Detect which cell encompasses the target text, then output its (X, Y) center coordinate. 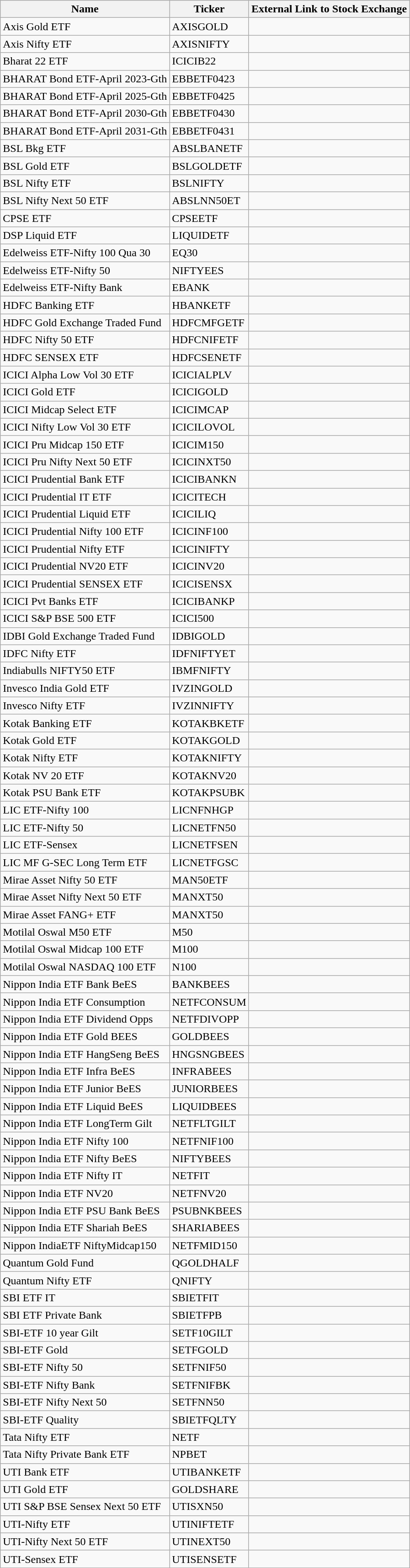
BANKBEES (209, 984)
Kotak Gold ETF (85, 740)
ICICIB22 (209, 61)
Nippon India ETF NV20 (85, 1193)
IVZINNIFTY (209, 706)
Mirae Asset FANG+ ETF (85, 915)
IDBI Gold Exchange Traded Fund (85, 636)
SBI-ETF Nifty 50 (85, 1368)
Mirae Asset Nifty 50 ETF (85, 880)
M100 (209, 949)
ICICI Prudential NV20 ETF (85, 566)
LIC ETF-Nifty 50 (85, 828)
ICICI Pru Nifty Next 50 ETF (85, 462)
ICICIALPLV (209, 375)
SBI-ETF Gold (85, 1350)
Name (85, 9)
SETFNN50 (209, 1402)
SBIETFIT (209, 1298)
Bharat 22 ETF (85, 61)
Edelweiss ETF-Nifty 100 Qua 30 (85, 253)
ICICIMCAP (209, 410)
ICICIBANKP (209, 601)
Edelweiss ETF-Nifty Bank (85, 288)
HDFCNIFETF (209, 340)
SETFGOLD (209, 1350)
BHARAT Bond ETF-April 2030-Gth (85, 113)
Ticker (209, 9)
KOTAKGOLD (209, 740)
SBI-ETF Nifty Next 50 (85, 1402)
SETFNIF50 (209, 1368)
Tata Nifty Private Bank ETF (85, 1455)
HBANKETF (209, 305)
SBI-ETF 10 year Gilt (85, 1333)
QGOLDHALF (209, 1263)
EBBETF0425 (209, 96)
ICICI Pru Midcap 150 ETF (85, 444)
ICICIBANKN (209, 479)
LICNETFN50 (209, 828)
HDFCMFGETF (209, 323)
LIC MF G-SEC Long Term ETF (85, 862)
Kotak NV 20 ETF (85, 776)
GOLDSHARE (209, 1489)
HDFC Gold Exchange Traded Fund (85, 323)
AXISNIFTY (209, 44)
ICICIGOLD (209, 392)
ICICI Nifty Low Vol 30 ETF (85, 427)
ICICIM150 (209, 444)
NETFNIF100 (209, 1141)
GOLDBEES (209, 1036)
Kotak Nifty ETF (85, 758)
SBI-ETF Quality (85, 1420)
ICICINV20 (209, 566)
ABSLBANETF (209, 148)
LIQUIDBEES (209, 1106)
UTISXN50 (209, 1507)
Motilal Oswal Midcap 100 ETF (85, 949)
Nippon India ETF Liquid BeES (85, 1106)
NIFTYEES (209, 270)
EBBETF0423 (209, 79)
NPBET (209, 1455)
ICICI Midcap Select ETF (85, 410)
LIC ETF-Nifty 100 (85, 810)
HDFC Nifty 50 ETF (85, 340)
Nippon India ETF PSU Bank BeES (85, 1211)
Nippon India ETF Consumption (85, 1002)
LIQUIDETF (209, 236)
ICICI Prudential Nifty 100 ETF (85, 532)
UTI-Nifty ETF (85, 1524)
Nippon India ETF Nifty IT (85, 1176)
Mirae Asset Nifty Next 50 ETF (85, 897)
PSUBNKBEES (209, 1211)
Edelweiss ETF-Nifty 50 (85, 270)
NETFNV20 (209, 1193)
Indiabulls NIFTY50 ETF (85, 671)
LICNETFGSC (209, 862)
NETFIT (209, 1176)
ICICILIQ (209, 514)
BSLGOLDETF (209, 166)
SBI-ETF Nifty Bank (85, 1385)
SBI ETF Private Bank (85, 1315)
BHARAT Bond ETF-April 2023-Gth (85, 79)
Nippon India ETF Infra BeES (85, 1072)
EBBETF0431 (209, 131)
KOTAKBKETF (209, 723)
EQ30 (209, 253)
ABSLNN50ET (209, 200)
SETFNIFBK (209, 1385)
ICICI S&P BSE 500 ETF (85, 619)
IDFC Nifty ETF (85, 653)
UTI-Sensex ETF (85, 1559)
EBANK (209, 288)
NETFCONSUM (209, 1002)
SBIETFQLTY (209, 1420)
ICICI Alpha Low Vol 30 ETF (85, 375)
LICNFNHGP (209, 810)
Motilal Oswal M50 ETF (85, 932)
ICICI Prudential Liquid ETF (85, 514)
IDFNIFTYET (209, 653)
Kotak Banking ETF (85, 723)
BSL Nifty ETF (85, 183)
CPSE ETF (85, 218)
Axis Gold ETF (85, 27)
Nippon India ETF HangSeng BeES (85, 1054)
QNIFTY (209, 1280)
M50 (209, 932)
NETFDIVOPP (209, 1019)
BHARAT Bond ETF-April 2031-Gth (85, 131)
BSL Nifty Next 50 ETF (85, 200)
IVZINGOLD (209, 688)
External Link to Stock Exchange (329, 9)
AXISGOLD (209, 27)
UTINIFTETF (209, 1524)
ICICI Prudential IT ETF (85, 496)
Nippon India ETF Dividend Opps (85, 1019)
IBMFNIFTY (209, 671)
SHARIABEES (209, 1228)
MAN50ETF (209, 880)
Nippon India ETF Nifty 100 (85, 1141)
ICICINF100 (209, 532)
SBI ETF IT (85, 1298)
Invesco Nifty ETF (85, 706)
LICNETFSEN (209, 845)
HDFCSENETF (209, 357)
ICICI Prudential Bank ETF (85, 479)
HNGSNGBEES (209, 1054)
ICICI Gold ETF (85, 392)
HDFC Banking ETF (85, 305)
Nippon India ETF Gold BEES (85, 1036)
Motilal Oswal NASDAQ 100 ETF (85, 967)
N100 (209, 967)
INFRABEES (209, 1072)
Nippon India ETF Nifty BeES (85, 1158)
ICICINXT50 (209, 462)
ICICISENSX (209, 584)
BSLNIFTY (209, 183)
BSL Gold ETF (85, 166)
CPSEETF (209, 218)
UTI Gold ETF (85, 1489)
Quantum Gold Fund (85, 1263)
UTI-Nifty Next 50 ETF (85, 1541)
Invesco India Gold ETF (85, 688)
Nippon India ETF Bank BeES (85, 984)
BHARAT Bond ETF-April 2025-Gth (85, 96)
EBBETF0430 (209, 113)
NETF (209, 1437)
KOTAKPSUBK (209, 793)
NETFLTGILT (209, 1124)
Nippon India ETF Junior BeES (85, 1089)
ICICILOVOL (209, 427)
UTI Bank ETF (85, 1472)
UTIBANKETF (209, 1472)
ICICI500 (209, 619)
Nippon IndiaETF NiftyMidcap150 (85, 1245)
ICICI Pvt Banks ETF (85, 601)
Tata Nifty ETF (85, 1437)
KOTAKNV20 (209, 776)
Nippon India ETF LongTerm Gilt (85, 1124)
BSL Bkg ETF (85, 148)
SBIETFPB (209, 1315)
NIFTYBEES (209, 1158)
NETFMID150 (209, 1245)
Kotak PSU Bank ETF (85, 793)
Nippon India ETF Shariah BeES (85, 1228)
HDFC SENSEX ETF (85, 357)
Quantum Nifty ETF (85, 1280)
IDBIGOLD (209, 636)
DSP Liquid ETF (85, 236)
ICICINIFTY (209, 549)
UTISENSETF (209, 1559)
LIC ETF-Sensex (85, 845)
KOTAKNIFTY (209, 758)
ICICI Prudential Nifty ETF (85, 549)
Axis Nifty ETF (85, 44)
ICICITECH (209, 496)
ICICI Prudential SENSEX ETF (85, 584)
SETF10GILT (209, 1333)
JUNIORBEES (209, 1089)
UTINEXT50 (209, 1541)
UTI S&P BSE Sensex Next 50 ETF (85, 1507)
